Provide the [X, Y] coordinate of the cell's center where the given text is located.  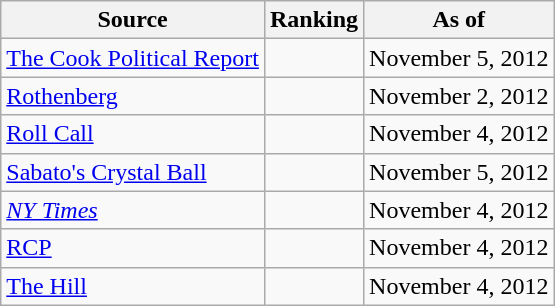
Source [133, 20]
November 2, 2012 [459, 96]
Rothenberg [133, 96]
As of [459, 20]
Roll Call [133, 134]
The Cook Political Report [133, 58]
Sabato's Crystal Ball [133, 172]
The Hill [133, 286]
RCP [133, 248]
Ranking [314, 20]
NY Times [133, 210]
